Find where the given text appears and provide that cell's center as [X, Y] coordinate. 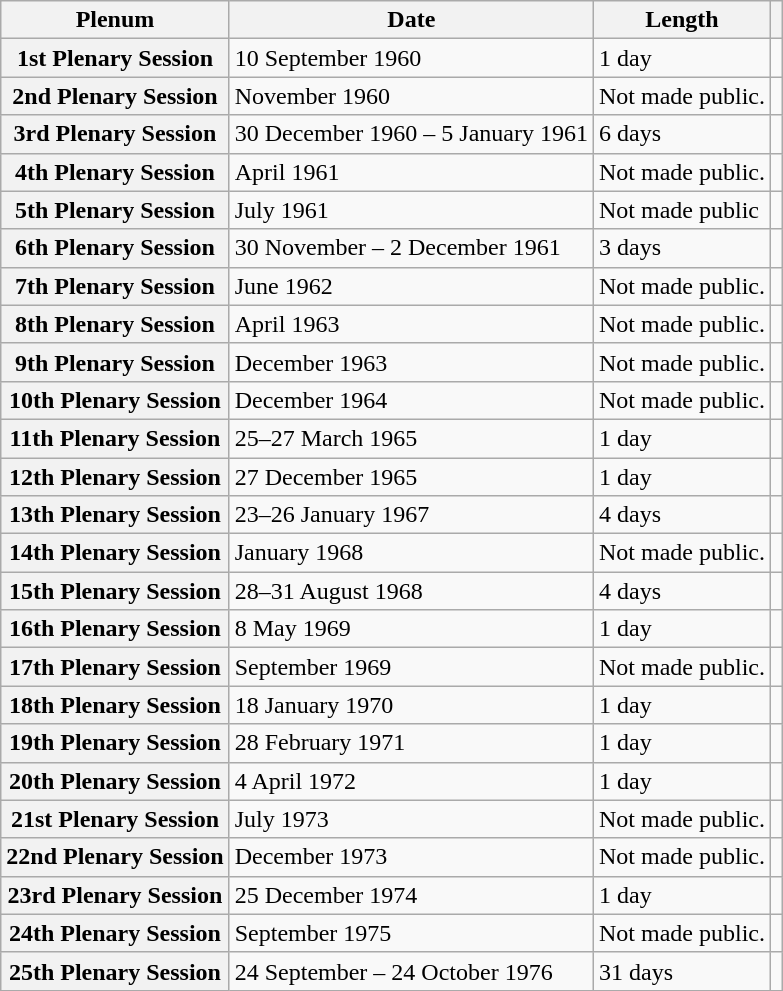
21st Plenary Session [115, 819]
11th Plenary Session [115, 438]
3rd Plenary Session [115, 134]
April 1961 [411, 172]
3 days [682, 248]
25 December 1974 [411, 895]
25–27 March 1965 [411, 438]
5th Plenary Session [115, 210]
November 1960 [411, 96]
30 November – 2 December 1961 [411, 248]
19th Plenary Session [115, 743]
18th Plenary Session [115, 705]
4 April 1972 [411, 781]
December 1973 [411, 857]
September 1969 [411, 667]
18 January 1970 [411, 705]
20th Plenary Session [115, 781]
July 1961 [411, 210]
27 December 1965 [411, 477]
31 days [682, 971]
28–31 August 1968 [411, 591]
7th Plenary Session [115, 286]
8th Plenary Session [115, 324]
April 1963 [411, 324]
24 September – 24 October 1976 [411, 971]
13th Plenary Session [115, 515]
July 1973 [411, 819]
16th Plenary Session [115, 629]
9th Plenary Session [115, 362]
23–26 January 1967 [411, 515]
December 1964 [411, 400]
10 September 1960 [411, 58]
2nd Plenary Session [115, 96]
September 1975 [411, 933]
Plenum [115, 20]
10th Plenary Session [115, 400]
24th Plenary Session [115, 933]
Length [682, 20]
6th Plenary Session [115, 248]
Date [411, 20]
December 1963 [411, 362]
14th Plenary Session [115, 553]
6 days [682, 134]
Not made public [682, 210]
12th Plenary Session [115, 477]
23rd Plenary Session [115, 895]
8 May 1969 [411, 629]
28 February 1971 [411, 743]
15th Plenary Session [115, 591]
June 1962 [411, 286]
January 1968 [411, 553]
25th Plenary Session [115, 971]
1st Plenary Session [115, 58]
17th Plenary Session [115, 667]
30 December 1960 – 5 January 1961 [411, 134]
4th Plenary Session [115, 172]
22nd Plenary Session [115, 857]
